Provide the [X, Y] coordinate of the cell's center where the given text is located.  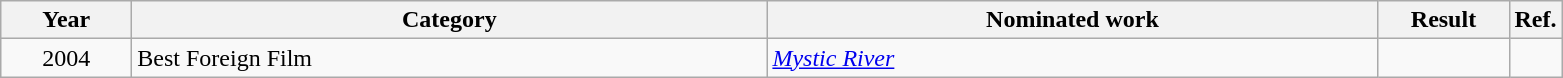
Year [66, 20]
Result [1444, 20]
Best Foreign Film [450, 58]
Ref. [1536, 20]
Nominated work [1072, 20]
2004 [66, 58]
Category [450, 20]
Mystic River [1072, 58]
